Capture the cell that displays the provided text and extract its (X, Y) central coordinate. 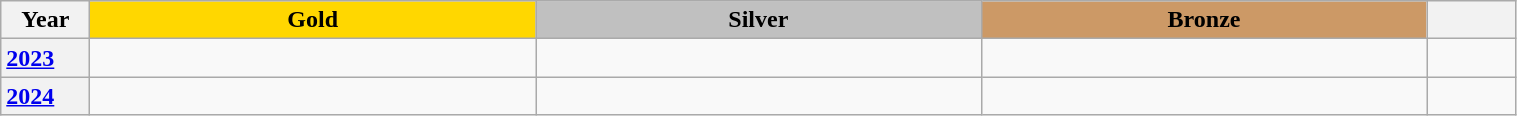
Bronze (1204, 20)
Gold (313, 20)
2024 (46, 96)
Silver (759, 20)
Year (46, 20)
2023 (46, 58)
